Provide the [x, y] coordinate of the cell's center where the given text is located.  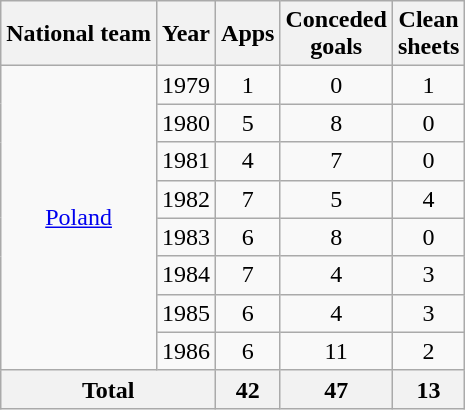
1979 [186, 85]
Apps [248, 34]
2 [428, 351]
1982 [186, 199]
1981 [186, 161]
Year [186, 34]
Total [108, 389]
42 [248, 389]
1983 [186, 237]
Concededgoals [336, 34]
47 [336, 389]
1980 [186, 123]
1986 [186, 351]
13 [428, 389]
National team [79, 34]
Cleansheets [428, 34]
Poland [79, 218]
1984 [186, 275]
11 [336, 351]
1985 [186, 313]
